Capture the cell that displays the provided text and extract its (x, y) central coordinate. 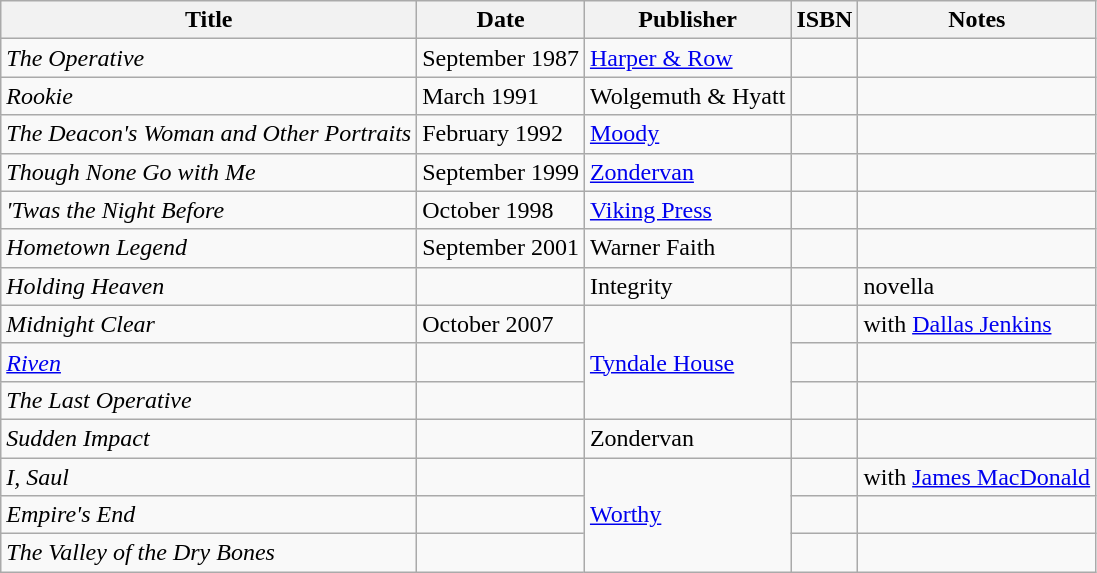
Worthy (687, 515)
Hometown Legend (209, 248)
September 1987 (501, 58)
Riven (209, 362)
Viking Press (687, 210)
Empire's End (209, 515)
novella (977, 286)
October 1998 (501, 210)
Title (209, 20)
Integrity (687, 286)
The Deacon's Woman and Other Portraits (209, 134)
Wolgemuth & Hyatt (687, 96)
March 1991 (501, 96)
with James MacDonald (977, 477)
Holding Heaven (209, 286)
Rookie (209, 96)
Tyndale House (687, 362)
ISBN (824, 20)
September 2001 (501, 248)
September 1999 (501, 172)
Warner Faith (687, 248)
Sudden Impact (209, 438)
October 2007 (501, 324)
Midnight Clear (209, 324)
Date (501, 20)
Moody (687, 134)
Notes (977, 20)
Harper & Row (687, 58)
Though None Go with Me (209, 172)
The Last Operative (209, 400)
February 1992 (501, 134)
The Valley of the Dry Bones (209, 553)
Publisher (687, 20)
I, Saul (209, 477)
with Dallas Jenkins (977, 324)
The Operative (209, 58)
'Twas the Night Before (209, 210)
